Search for the cell housing the specified text and yield its [x, y] center coordinate. 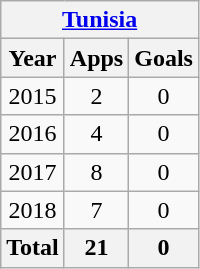
Tunisia [100, 20]
8 [96, 172]
Year [33, 58]
Apps [96, 58]
2 [96, 96]
2016 [33, 134]
Goals [164, 58]
Total [33, 248]
2017 [33, 172]
7 [96, 210]
2018 [33, 210]
21 [96, 248]
2015 [33, 96]
4 [96, 134]
